Detect which cell encompasses the target text, then output its (x, y) center coordinate. 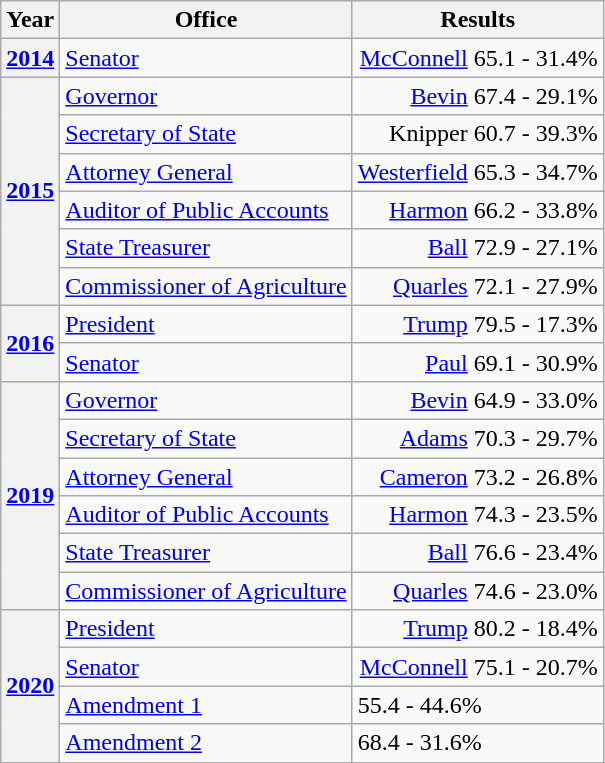
Ball 72.9 - 27.1% (478, 248)
Adams 70.3 - 29.7% (478, 438)
Amendment 2 (206, 743)
2016 (30, 343)
Harmon 74.3 - 23.5% (478, 515)
Quarles 74.6 - 23.0% (478, 591)
Trump 80.2 - 18.4% (478, 629)
Bevin 64.9 - 33.0% (478, 400)
McConnell 75.1 - 20.7% (478, 667)
Westerfield 65.3 - 34.7% (478, 172)
55.4 - 44.6% (478, 705)
2020 (30, 686)
McConnell 65.1 - 31.4% (478, 58)
2014 (30, 58)
Amendment 1 (206, 705)
Trump 79.5 - 17.3% (478, 324)
68.4 - 31.6% (478, 743)
Year (30, 20)
Ball 76.6 - 23.4% (478, 553)
Cameron 73.2 - 26.8% (478, 477)
Paul 69.1 - 30.9% (478, 362)
Knipper 60.7 - 39.3% (478, 134)
Bevin 67.4 - 29.1% (478, 96)
Results (478, 20)
Office (206, 20)
2015 (30, 191)
Quarles 72.1 - 27.9% (478, 286)
2019 (30, 495)
Harmon 66.2 - 33.8% (478, 210)
